Pinpoint the cell where the given text exists, returning its (X, Y) midpoint coordinate. 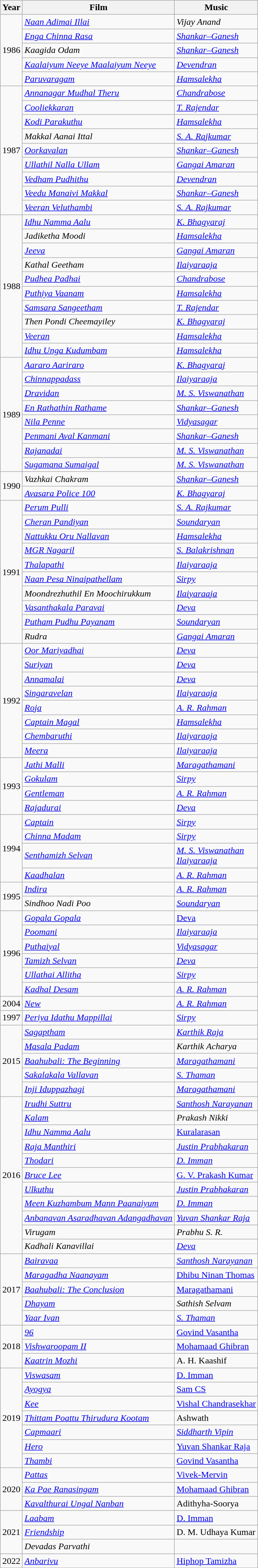
Makkal Aanai Ittal (98, 136)
Thalapathi (98, 565)
Hiphop Tamizha (216, 1560)
Bruce Lee (98, 1175)
Sam CS (216, 1389)
Vishal Chandrasekhar (216, 1404)
Year (11, 8)
Then Pondi Cheemayiley (98, 322)
Captain (98, 822)
Kaadhalan (98, 875)
Jeeva (98, 250)
Chembaruthi (98, 736)
1995 (11, 896)
Anbarivu (98, 1560)
Cooliekkaran (98, 107)
Periya Idathu Mappillai (98, 1018)
Oorkavalan (98, 150)
Thittam Poattu Thirudura Kootam (98, 1418)
1992 (11, 700)
M. S. ViswanathanIlaiyaraaja (216, 855)
Poomani (98, 932)
1993 (11, 786)
Chinna Madam (98, 836)
MGR Nagaril (98, 550)
Gopala Gopala (98, 918)
Siddharth Vipin (216, 1432)
Yaar Ivan (98, 1318)
96 (98, 1332)
Inji Iduppazhagi (98, 1089)
New (98, 1003)
Ullathil Nalla Ullam (98, 164)
2022 (11, 1560)
Annamalai (98, 679)
Avasara Police 100 (98, 493)
Vijay Anand (216, 22)
Rajadurai (98, 807)
Prabhu S. R. (216, 1232)
Baahubali: The Beginning (98, 1060)
Adithyha-Soorya (216, 1503)
Moondrezhuthil En Moochirukkum (98, 593)
Kaagida Odam (98, 50)
Vasanthakala Paravai (98, 607)
Irudhi Suttru (98, 1103)
Paruvaragam (98, 79)
Roja (98, 708)
Jathi Malli (98, 765)
Nila Penne (98, 422)
Kaatrin Mozhi (98, 1361)
Pudhea Padhai (98, 279)
Ayogya (98, 1389)
Film (98, 8)
Sugamana Sumaigal (98, 465)
Captain Magal (98, 722)
Jadiketha Moodi (98, 236)
Kodi Parakuthu (98, 122)
1994 (11, 848)
Music (216, 8)
Virugam (98, 1232)
Oor Mariyadhai (98, 651)
Putham Pudhu Payanam (98, 622)
Senthamizh Selvan (98, 855)
2019 (11, 1418)
Ka Pae Ranasingam (98, 1489)
A. H. Kaashif (216, 1361)
Pattas (98, 1475)
Dhayam (98, 1303)
Veedu Manaivi Makkal (98, 193)
Kee (98, 1404)
1988 (11, 286)
1997 (11, 1018)
Karthik Raja (216, 1032)
Singaravelan (98, 693)
2004 (11, 1003)
Indira (98, 889)
1996 (11, 953)
Rajanadai (98, 450)
1991 (11, 572)
Annanagar Mudhal Theru (98, 93)
Bairavaa (98, 1261)
Dhibu Ninan Thomas (216, 1275)
Kalam (98, 1118)
Anbanavan Asaradhavan Adangadhavan (98, 1218)
Thambi (98, 1461)
Vivek-Mervin (216, 1475)
1990 (11, 486)
Gentleman (98, 793)
Sathish Selvam (216, 1303)
1989 (11, 414)
S. Balakrishnan (216, 550)
Chinnappadass (98, 379)
1986 (11, 50)
2021 (11, 1532)
Sakalakala Vallavan (98, 1075)
Ashwath (216, 1418)
Baahubali: The Conclusion (98, 1289)
Thodari (98, 1161)
Ulkuthu (98, 1189)
En Rathathin Rathame (98, 407)
Karthik Acharya (216, 1046)
Gokulam (98, 779)
Aararo Aariraro (98, 365)
Kuralarasan (216, 1132)
Masala Padam (98, 1046)
Hero (98, 1446)
Vishwaroopam II (98, 1347)
Veeran (98, 336)
Ullathai Allitha (98, 975)
Sindhoo Nadi Poo (98, 904)
Tamizh Selvan (98, 961)
Sagaptham (98, 1032)
G. V. Prakash Kumar (216, 1175)
Viswasam (98, 1375)
Maragadha Naanayam (98, 1275)
Cheran Pandiyan (98, 522)
1987 (11, 150)
Perum Pulli (98, 508)
Samsara Sangeetham (98, 307)
Penmani Aval Kanmani (98, 436)
Kathal Geetham (98, 265)
2020 (11, 1489)
Meen Kuzhambum Mann Paanaiyum (98, 1203)
Nattukku Oru Nallavan (98, 536)
Dravidan (98, 393)
Enga Chinna Rasa (98, 36)
2015 (11, 1060)
Kadhali Kanavillai (98, 1246)
Vedham Pudhithu (98, 179)
Puthaiyal (98, 946)
Kavalthurai Ungal Nanban (98, 1503)
Friendship (98, 1532)
2016 (11, 1175)
Veeran Veluthambi (98, 208)
Naan Adimai Illai (98, 22)
Idhu Unga Kudumbam (98, 350)
Devadas Parvathi (98, 1546)
Prakash Nikki (216, 1118)
Kaalaiyum Neeye Maalaiyum Neeye (98, 65)
Rudra (98, 636)
Raja Manthiri (98, 1146)
D. M. Udhaya Kumar (216, 1532)
Naan Pesa Ninaipathellam (98, 579)
Puthiya Vaanam (98, 293)
2017 (11, 1289)
2018 (11, 1347)
Kadhal Desam (98, 989)
Meera (98, 750)
Suriyan (98, 665)
Capmaari (98, 1432)
Laabam (98, 1518)
Vazhkai Chakram (98, 479)
